Capture the cell that displays the provided text and extract its [x, y] central coordinate. 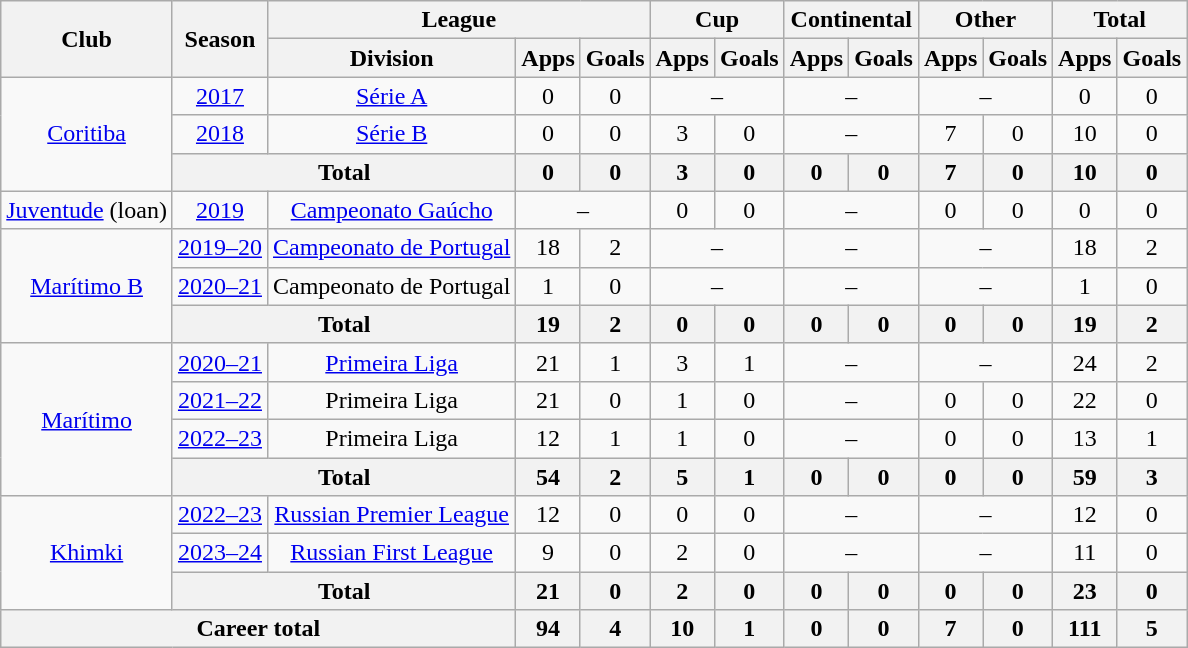
2021–22 [220, 400]
22 [1085, 400]
Other [985, 20]
2019 [220, 210]
59 [1085, 477]
Khimki [87, 553]
24 [1085, 362]
Campeonato Gaúcho [391, 210]
Russian First League [391, 553]
4 [615, 629]
Continental [851, 20]
Division [391, 58]
Season [220, 39]
11 [1085, 553]
2023–24 [220, 553]
13 [1085, 438]
111 [1085, 629]
Russian Premier League [391, 515]
9 [548, 553]
Career total [258, 629]
Club [87, 39]
54 [548, 477]
Marítimo B [87, 286]
Série A [391, 96]
94 [548, 629]
2017 [220, 96]
2019–20 [220, 248]
2018 [220, 134]
Juventude (loan) [87, 210]
Cup [717, 20]
Série B [391, 134]
Coritiba [87, 134]
Marítimo [87, 419]
League [458, 20]
23 [1085, 591]
